For the text-containing cell, return its midpoint in [x, y] coordinate format. 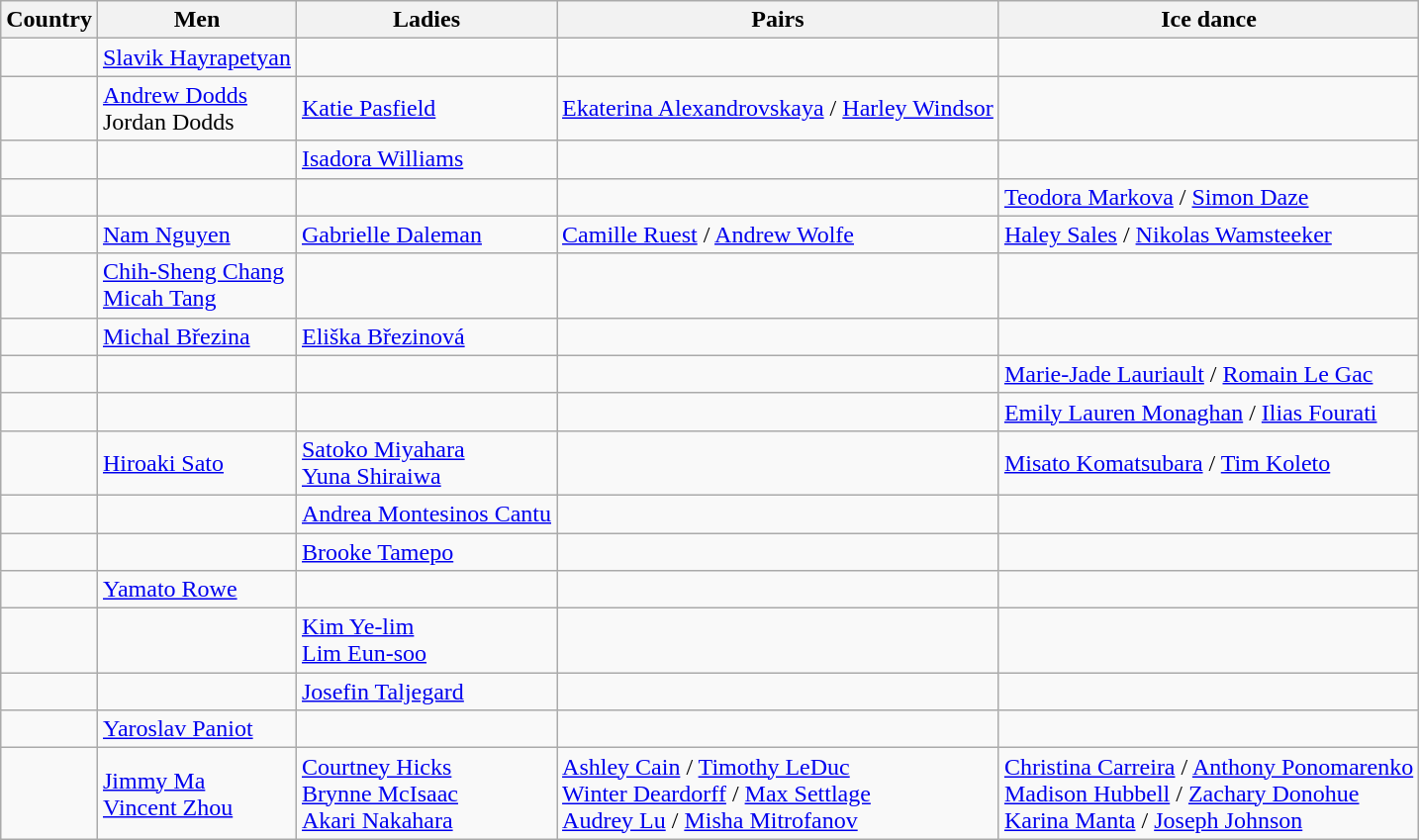
Andrea Montesinos Cantu [426, 513]
Ashley Cain / Timothy LeDucWinter Deardorff / Max SettlageAudrey Lu / Misha Mitrofanov [778, 793]
Satoko MiyaharaYuna Shiraiwa [426, 463]
Chih-Sheng ChangMicah Tang [196, 285]
Josefin Taljegard [426, 692]
Nam Nguyen [196, 234]
Ice dance [1208, 20]
Katie Pasfield [426, 109]
Andrew DoddsJordan Dodds [196, 109]
Jimmy MaVincent Zhou [196, 793]
Emily Lauren Monaghan / Ilias Fourati [1208, 412]
Ladies [426, 20]
Camille Ruest / Andrew Wolfe [778, 234]
Marie-Jade Lauriault / Romain Le Gac [1208, 374]
Kim Ye-limLim Eun-soo [426, 641]
Men [196, 20]
Country [49, 20]
Teodora Markova / Simon Daze [1208, 197]
Brooke Tamepo [426, 551]
Michal Březina [196, 336]
Hiroaki Sato [196, 463]
Slavik Hayrapetyan [196, 57]
Yaroslav Paniot [196, 729]
Christina Carreira / Anthony PonomarenkoMadison Hubbell / Zachary DonohueKarina Manta / Joseph Johnson [1208, 793]
Gabrielle Daleman [426, 234]
Courtney HicksBrynne McIsaacAkari Nakahara [426, 793]
Ekaterina Alexandrovskaya / Harley Windsor [778, 109]
Yamato Rowe [196, 590]
Isadora Williams [426, 159]
Eliška Březinová [426, 336]
Haley Sales / Nikolas Wamsteeker [1208, 234]
Pairs [778, 20]
Misato Komatsubara / Tim Koleto [1208, 463]
